Capture the cell that displays the provided text and extract its (X, Y) central coordinate. 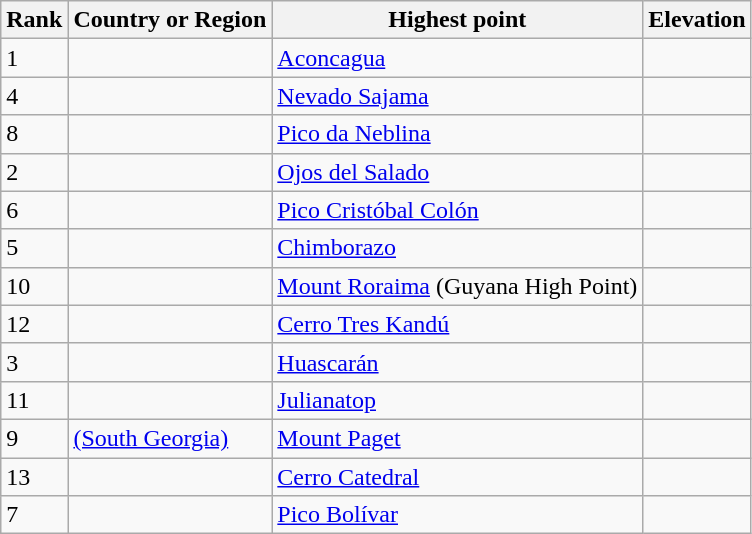
Elevation (697, 20)
Pico da Neblina (458, 134)
7 (34, 515)
Mount Paget (458, 438)
Chimborazo (458, 248)
12 (34, 324)
5 (34, 248)
Ojos del Salado (458, 172)
Highest point (458, 20)
Cerro Tres Kandú (458, 324)
Julianatop (458, 400)
8 (34, 134)
4 (34, 96)
Nevado Sajama (458, 96)
(South Georgia) (170, 438)
Pico Cristóbal Colón (458, 210)
Aconcagua (458, 58)
Rank (34, 20)
Country or Region (170, 20)
9 (34, 438)
3 (34, 362)
Pico Bolívar (458, 515)
6 (34, 210)
13 (34, 477)
2 (34, 172)
11 (34, 400)
Huascarán (458, 362)
1 (34, 58)
Mount Roraima (Guyana High Point) (458, 286)
10 (34, 286)
Cerro Catedral (458, 477)
